Find where the given text appears and provide that cell's center as [X, Y] coordinate. 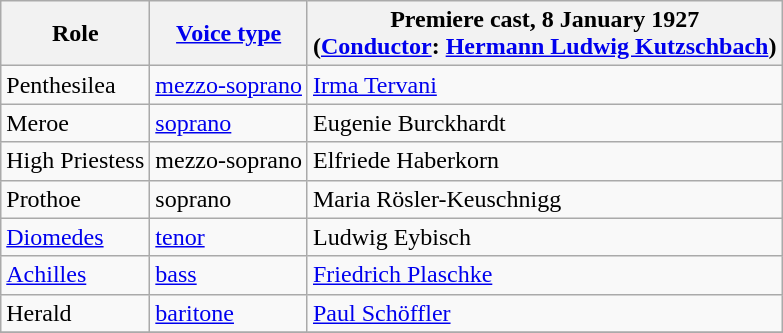
High Priestess [76, 161]
Role [76, 34]
Paul Schöffler [544, 313]
Ludwig Eybisch [544, 237]
baritone [229, 313]
Penthesilea [76, 85]
Voice type [229, 34]
Friedrich Plaschke [544, 275]
Achilles [76, 275]
Eugenie Burckhardt [544, 123]
Diomedes [76, 237]
bass [229, 275]
Maria Rösler-Keuschnigg [544, 199]
Prothoe [76, 199]
Meroe [76, 123]
Irma Tervani [544, 85]
Herald [76, 313]
tenor [229, 237]
Premiere cast, 8 January 1927(Conductor: Hermann Ludwig Kutzschbach) [544, 34]
Elfriede Haberkorn [544, 161]
